Find where the given text appears and provide that cell's center as (X, Y) coordinate. 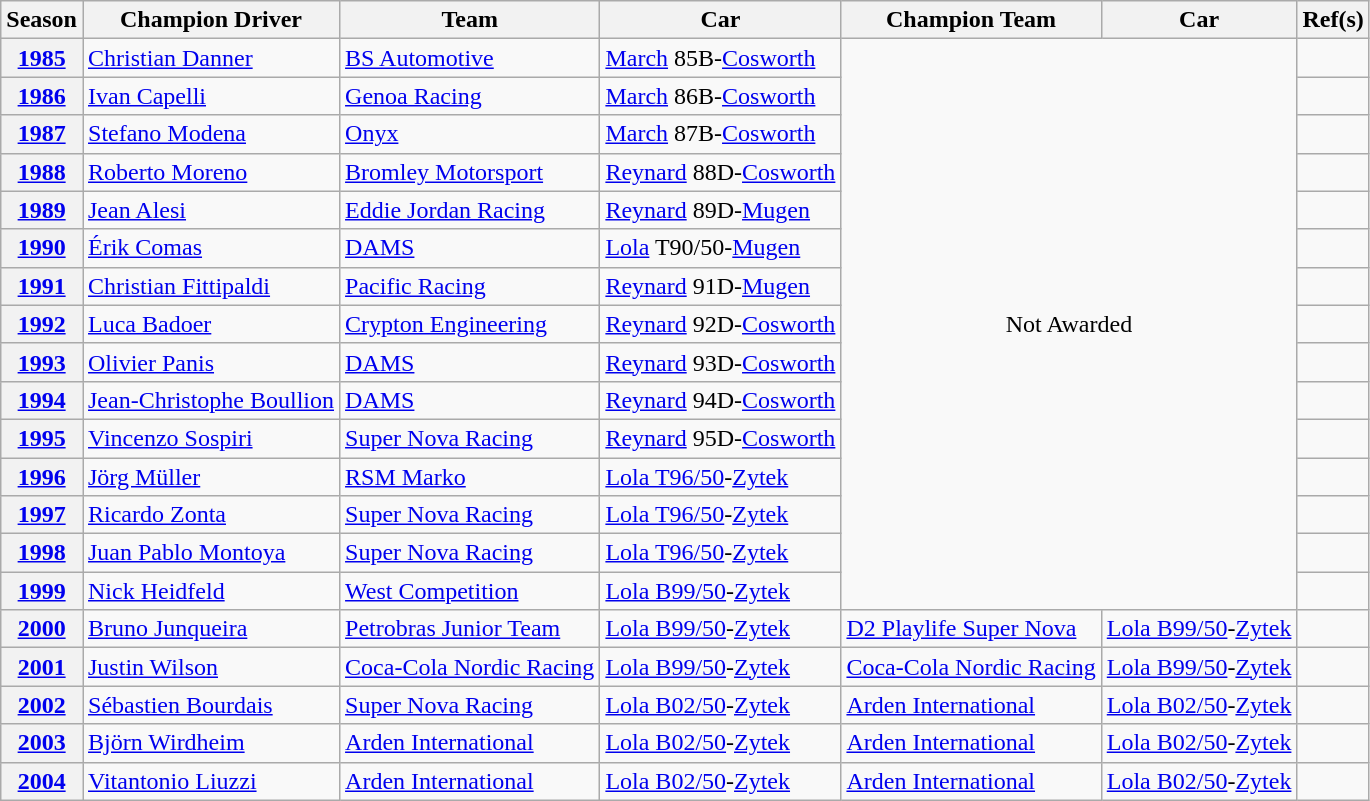
1985 (42, 58)
1999 (42, 591)
Champion Driver (210, 20)
2000 (42, 629)
BS Automotive (470, 58)
1995 (42, 438)
Pacific Racing (470, 286)
Nick Heidfeld (210, 591)
1990 (42, 248)
Reynard 88D-Cosworth (720, 172)
Reynard 92D-Cosworth (720, 324)
Petrobras Junior Team (470, 629)
1998 (42, 553)
Ref(s) (1333, 20)
1989 (42, 210)
Jörg Müller (210, 477)
RSM Marko (470, 477)
Ricardo Zonta (210, 515)
Crypton Engineering (470, 324)
1992 (42, 324)
D2 Playlife Super Nova (971, 629)
March 86B-Cosworth (720, 96)
Jean Alesi (210, 210)
Vitantonio Liuzzi (210, 781)
March 87B-Cosworth (720, 134)
Reynard 91D-Mugen (720, 286)
1987 (42, 134)
1988 (42, 172)
1994 (42, 400)
Vincenzo Sospiri (210, 438)
Christian Danner (210, 58)
2002 (42, 705)
Not Awarded (1069, 324)
Stefano Modena (210, 134)
March 85B-Cosworth (720, 58)
Reynard 95D-Cosworth (720, 438)
Reynard 93D-Cosworth (720, 362)
Olivier Panis (210, 362)
Luca Badoer (210, 324)
Onyx (470, 134)
2001 (42, 667)
Sébastien Bourdais (210, 705)
Ivan Capelli (210, 96)
Genoa Racing (470, 96)
Christian Fittipaldi (210, 286)
Eddie Jordan Racing (470, 210)
Bruno Junqueira (210, 629)
Björn Wirdheim (210, 743)
2004 (42, 781)
Season (42, 20)
West Competition (470, 591)
Jean-Christophe Boullion (210, 400)
Roberto Moreno (210, 172)
Reynard 89D-Mugen (720, 210)
1986 (42, 96)
1991 (42, 286)
Bromley Motorsport (470, 172)
Érik Comas (210, 248)
Juan Pablo Montoya (210, 553)
Team (470, 20)
Lola T90/50-Mugen (720, 248)
1993 (42, 362)
Reynard 94D-Cosworth (720, 400)
1996 (42, 477)
1997 (42, 515)
2003 (42, 743)
Justin Wilson (210, 667)
Champion Team (971, 20)
